Pinpoint the cell where the given text exists, returning its [x, y] midpoint coordinate. 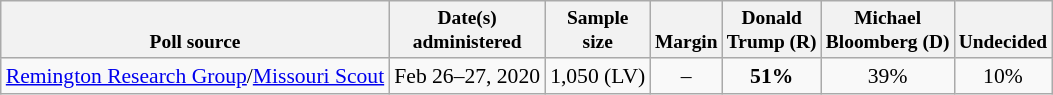
10% [1003, 76]
Margin [686, 30]
39% [888, 76]
Remington Research Group/Missouri Scout [195, 76]
DonaldTrump (R) [772, 30]
Undecided [1003, 30]
MichaelBloomberg (D) [888, 30]
Poll source [195, 30]
1,050 (LV) [598, 76]
Samplesize [598, 30]
Feb 26–27, 2020 [467, 76]
– [686, 76]
51% [772, 76]
Date(s)administered [467, 30]
